Return (X, Y) of the center of cell containing provided text 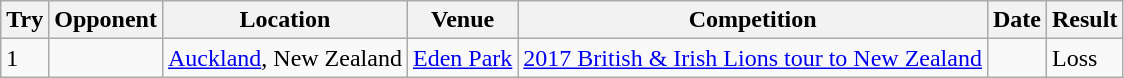
2017 British & Irish Lions tour to New Zealand (753, 58)
1 (25, 58)
Try (25, 20)
Result (1085, 20)
Venue (462, 20)
Competition (753, 20)
Loss (1085, 58)
Opponent (106, 20)
Eden Park (462, 58)
Auckland, New Zealand (284, 58)
Date (1016, 20)
Location (284, 20)
